Identify which cell holds the provided text, then report its [x, y] central coordinate. 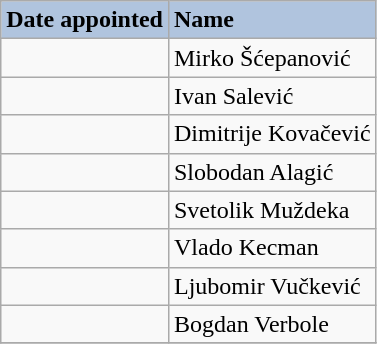
Mirko Šćepanović [272, 58]
Vlado Kecman [272, 248]
Ivan Salević [272, 96]
Date appointed [85, 20]
Name [272, 20]
Ljubomir Vučkević [272, 286]
Bogdan Verbole [272, 324]
Svetolik Muždeka [272, 210]
Dimitrije Kovačević [272, 134]
Slobodan Alagić [272, 172]
